Pinpoint the cell where the given text exists, returning its (X, Y) midpoint coordinate. 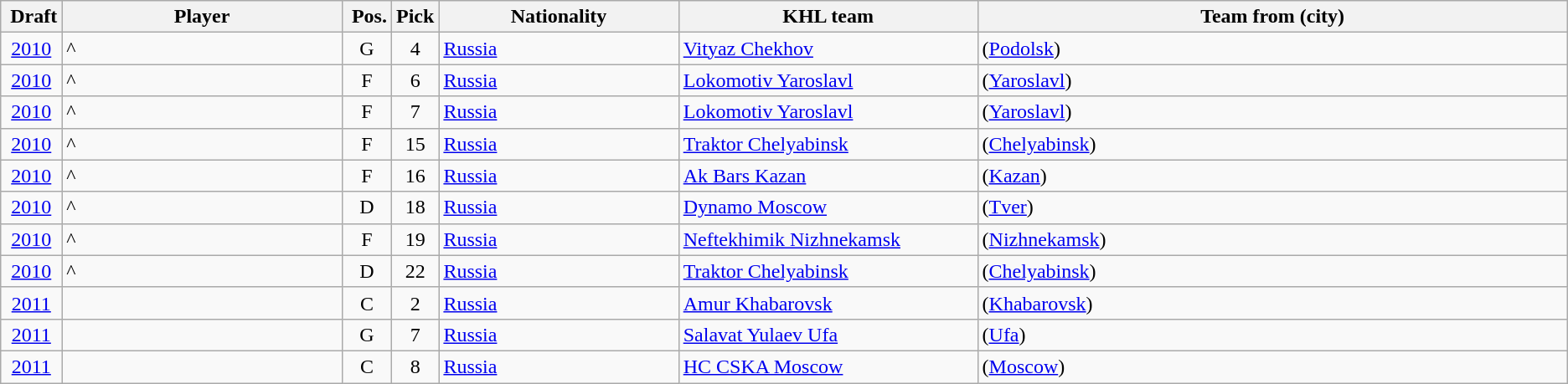
Salavat Yulaev Ufa (828, 335)
Pick (415, 17)
(Tver) (1272, 207)
4 (415, 49)
(Khabarovsk) (1272, 303)
Amur Khabarovsk (828, 303)
Neftekhimik Nizhnekamsk (828, 239)
Dynamo Moscow (828, 207)
Ak Bars Kazan (828, 176)
(Nizhnekamsk) (1272, 239)
HC CSKA Moscow (828, 366)
(Ufa) (1272, 335)
(Kazan) (1272, 176)
15 (415, 144)
(Moscow) (1272, 366)
KHL team (828, 17)
22 (415, 271)
Team from (city) (1272, 17)
(Podolsk) (1272, 49)
Player (203, 17)
19 (415, 239)
16 (415, 176)
8 (415, 366)
Vityaz Chekhov (828, 49)
18 (415, 207)
Pos. (367, 17)
2 (415, 303)
Nationality (559, 17)
Draft (32, 17)
6 (415, 80)
